Identify which cell holds the provided text, then report its (x, y) central coordinate. 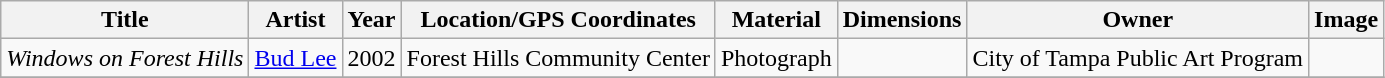
Forest Hills Community Center (558, 58)
Photograph (776, 58)
Location/GPS Coordinates (558, 20)
Owner (1138, 20)
Windows on Forest Hills (125, 58)
Bud Lee (296, 58)
Image (1346, 20)
Artist (296, 20)
2002 (372, 58)
Year (372, 20)
Dimensions (902, 20)
Title (125, 20)
City of Tampa Public Art Program (1138, 58)
Material (776, 20)
